Detect which cell encompasses the target text, then output its (X, Y) center coordinate. 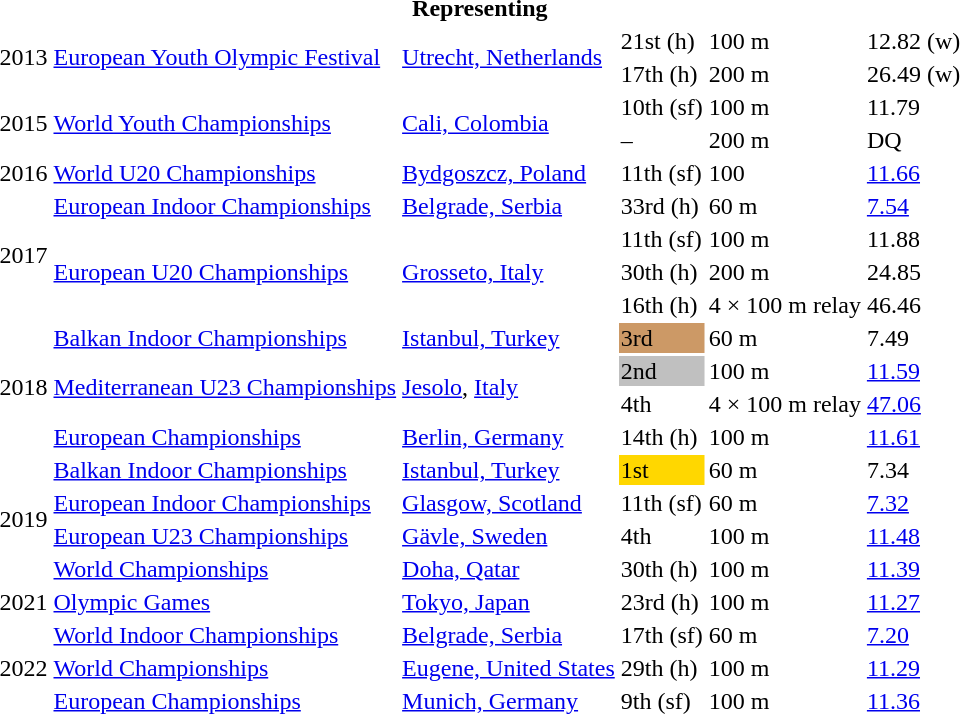
World Youth Championships (225, 124)
2nd (662, 371)
33rd (h) (662, 206)
Bydgoszcz, Poland (509, 173)
Jesolo, Italy (509, 388)
Grosseto, Italy (509, 272)
Glasgow, Scotland (509, 503)
European U23 Championships (225, 536)
World Indoor Championships (225, 635)
29th (h) (662, 668)
3rd (662, 338)
World U20 Championships (225, 173)
14th (h) (662, 437)
17th (h) (662, 74)
European U20 Championships (225, 272)
10th (sf) (662, 107)
17th (sf) (662, 635)
16th (h) (662, 305)
Doha, Qatar (509, 569)
European Championships (225, 437)
Tokyo, Japan (509, 602)
Eugene, United States (509, 668)
1st (662, 470)
21st (h) (662, 41)
– (662, 140)
European Youth Olympic Festival (225, 58)
Cali, Colombia (509, 124)
23rd (h) (662, 602)
Gävle, Sweden (509, 536)
Utrecht, Netherlands (509, 58)
100 (784, 173)
Olympic Games (225, 602)
Mediterranean U23 Championships (225, 388)
Berlin, Germany (509, 437)
